Return (x, y) of the center of cell containing provided text 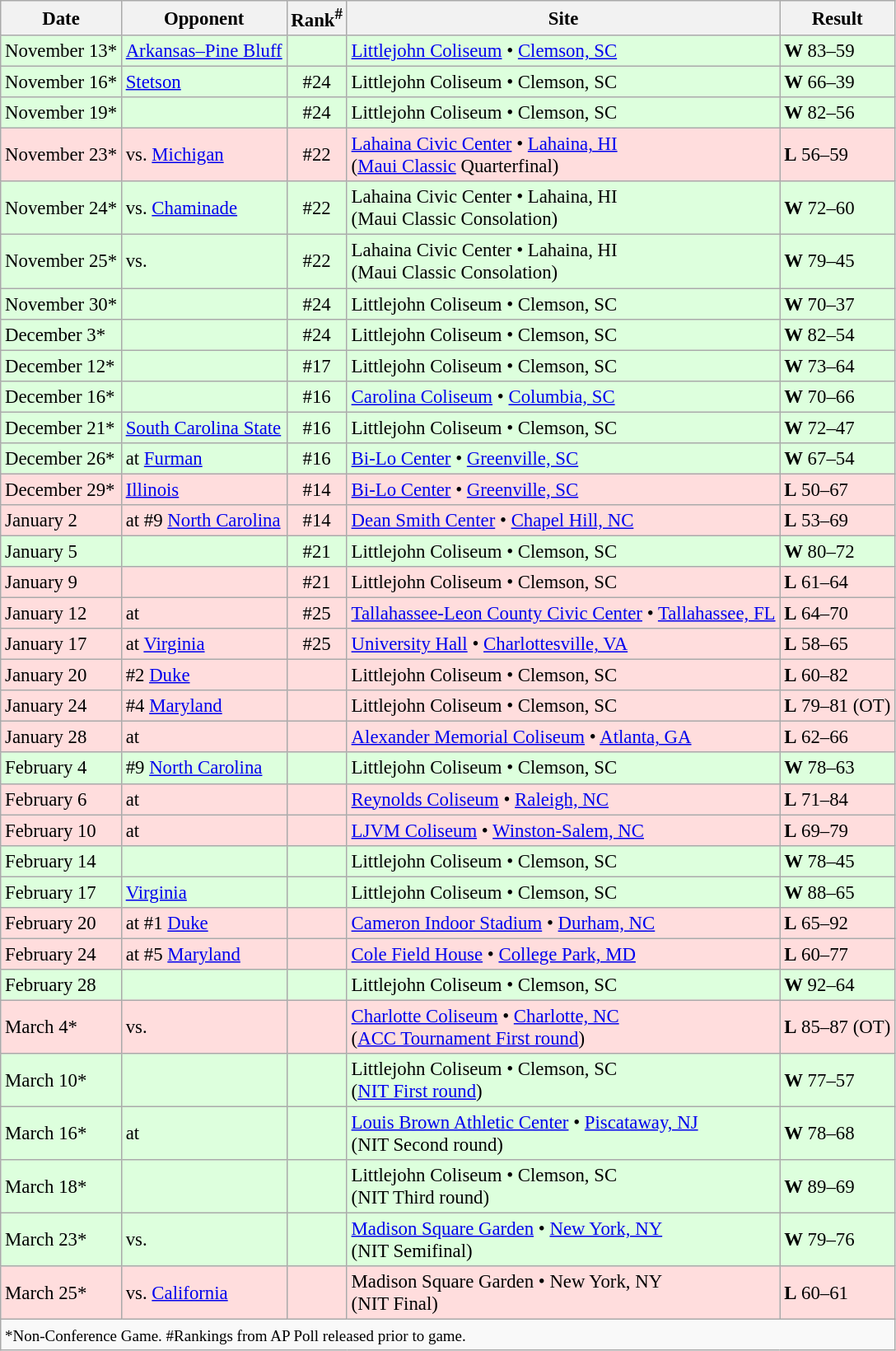
Littlejohn Coliseum • Clemson, SC(NIT Third round) (563, 1186)
vs. Michigan (204, 155)
March 10* (61, 1081)
W 89–69 (838, 1186)
December 29* (61, 489)
Stetson (204, 82)
W 67–54 (838, 459)
vs. Chaminade (204, 208)
at Furman (204, 459)
Opponent (204, 18)
L 53–69 (838, 521)
W 92–64 (838, 985)
January 2 (61, 521)
February 20 (61, 923)
Rank# (316, 18)
W 79–45 (838, 262)
Alexander Memorial Coliseum • Atlanta, GA (563, 737)
W 66–39 (838, 82)
W 70–37 (838, 304)
February 17 (61, 892)
January 17 (61, 644)
November 13* (61, 51)
W 83–59 (838, 51)
W 79–76 (838, 1241)
L 60–82 (838, 675)
*Non-Conference Game. #Rankings from AP Poll released prior to game. (448, 1335)
L 64–70 (838, 614)
L 71–84 (838, 799)
South Carolina State (204, 428)
at #9 North Carolina (204, 521)
W 77–57 (838, 1081)
L 56–59 (838, 155)
November 23* (61, 155)
LJVM Coliseum • Winston-Salem, NC (563, 830)
W 78–63 (838, 769)
December 12* (61, 366)
at #5 Maryland (204, 954)
Madison Square Garden • New York, NY(NIT Final) (563, 1293)
Illinois (204, 489)
#2 Duke (204, 675)
March 16* (61, 1134)
Arkansas–Pine Bluff (204, 51)
Virginia (204, 892)
November 19* (61, 113)
Dean Smith Center • Chapel Hill, NC (563, 521)
November 30* (61, 304)
#17 (316, 366)
Madison Square Garden • New York, NY(NIT Semifinal) (563, 1241)
January 9 (61, 582)
March 4* (61, 1026)
March 18* (61, 1186)
February 6 (61, 799)
L 62–66 (838, 737)
January 12 (61, 614)
November 24* (61, 208)
December 26* (61, 459)
February 4 (61, 769)
Cole Field House • College Park, MD (563, 954)
W 78–68 (838, 1134)
March 25* (61, 1293)
February 24 (61, 954)
Cameron Indoor Stadium • Durham, NC (563, 923)
W 72–47 (838, 428)
L 85–87 (OT) (838, 1026)
#9 North Carolina (204, 769)
November 16* (61, 82)
W 82–56 (838, 113)
Littlejohn Coliseum • Clemson, SC(NIT First round) (563, 1081)
Reynolds Coliseum • Raleigh, NC (563, 799)
Site (563, 18)
Lahaina Civic Center • Lahaina, HI(Maui Classic Quarterfinal) (563, 155)
February 14 (61, 861)
December 3* (61, 334)
Charlotte Coliseum • Charlotte, NC(ACC Tournament First round) (563, 1026)
December 16* (61, 396)
at Virginia (204, 644)
Louis Brown Athletic Center • Piscataway, NJ(NIT Second round) (563, 1134)
L 60–77 (838, 954)
W 88–65 (838, 892)
Carolina Coliseum • Columbia, SC (563, 396)
February 10 (61, 830)
W 80–72 (838, 551)
L 60–61 (838, 1293)
January 28 (61, 737)
L 50–67 (838, 489)
January 24 (61, 706)
January 5 (61, 551)
January 20 (61, 675)
L 61–64 (838, 582)
W 82–54 (838, 334)
L 65–92 (838, 923)
at #1 Duke (204, 923)
November 25* (61, 262)
December 21* (61, 428)
L 58–65 (838, 644)
W 72–60 (838, 208)
University Hall • Charlottesville, VA (563, 644)
Tallahassee-Leon County Civic Center • Tallahassee, FL (563, 614)
#4 Maryland (204, 706)
February 28 (61, 985)
Result (838, 18)
W 70–66 (838, 396)
W 78–45 (838, 861)
L 69–79 (838, 830)
L 79–81 (OT) (838, 706)
Date (61, 18)
March 23* (61, 1241)
vs. California (204, 1293)
W 73–64 (838, 366)
